Extract the (x, y) coordinate from the center of the cell holding the provided text.  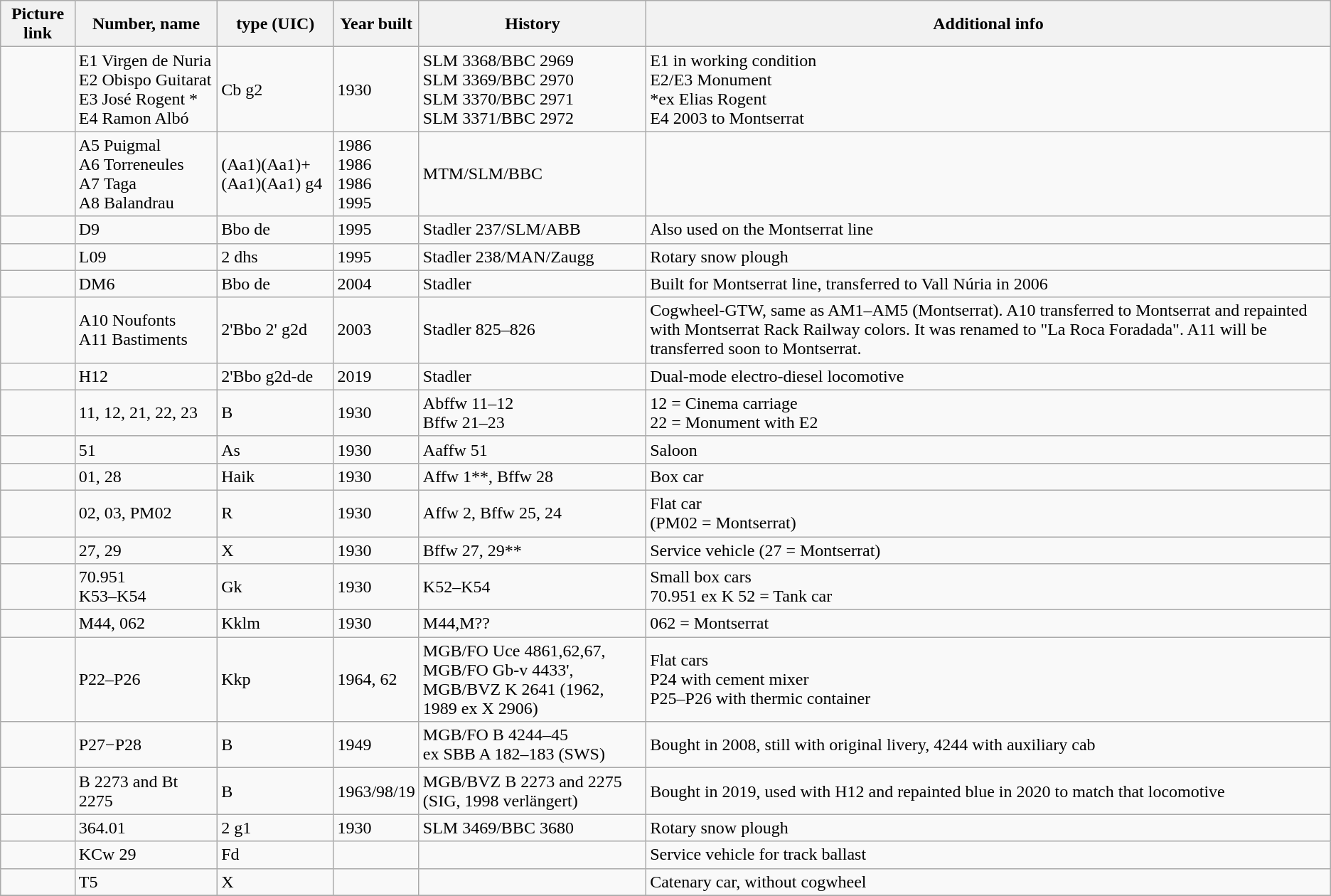
As (276, 449)
70.951 K53–K54 (146, 587)
D9 (146, 230)
Kklm (276, 624)
11, 12, 21, 22, 23 (146, 412)
Stadler 238/MAN/Zaugg (532, 257)
2003 (376, 330)
SLM 3469/BBC 3680 (532, 828)
2004 (376, 284)
Flat car (PM02 = Montserrat) (988, 513)
2'Bbo g2d-de (276, 376)
T5 (146, 882)
2 dhs (276, 257)
Fd (276, 855)
Year built (376, 24)
Built for Montserrat line, transferred to Vall Núria in 2006 (988, 284)
M44, 062 (146, 624)
Service vehicle (27 = Montserrat) (988, 550)
MGB/FO Uce 4861,62,67, MGB/FO Gb-v 4433', MGB/BVZ K 2641 (1962, 1989 ex X 2906) (532, 680)
Catenary car, without cogwheel (988, 882)
1949 (376, 745)
12 = Cinema carriage 22 = Monument with E2 (988, 412)
type (UIC) (276, 24)
Additional info (988, 24)
Haik (276, 476)
E1 Virgen de Nuria E2 Obispo Guitarat E3 José Rogent * E4 Ramon Albó (146, 90)
KCw 29 (146, 855)
1964, 62 (376, 680)
Aaffw 51 (532, 449)
R (276, 513)
2019 (376, 376)
Also used on the Montserrat line (988, 230)
Bought in 2019, used with H12 and repainted blue in 2020 to match that locomotive (988, 791)
Picture link (38, 24)
1986198619861995 (376, 174)
1963/98/19 (376, 791)
DM6 (146, 284)
Stadler 237/SLM/ABB (532, 230)
(Aa1)(Aa1)+(Aa1)(Aa1) g4 (276, 174)
062 = Montserrat (988, 624)
MGB/FO B 4244–45 ex SBB A 182–183 (SWS) (532, 745)
L09 (146, 257)
MGB/BVZ B 2273 and 2275 (SIG, 1998 verlängert) (532, 791)
Small box cars 70.951 ex K 52 = Tank car (988, 587)
Bffw 27, 29** (532, 550)
Dual-mode electro-diesel locomotive (988, 376)
B 2273 and Bt 2275 (146, 791)
02, 03, PM02 (146, 513)
P27−P28 (146, 745)
51 (146, 449)
27, 29 (146, 550)
Saloon (988, 449)
Box car (988, 476)
Affw 2, Bffw 25, 24 (532, 513)
Cb g2 (276, 90)
2'Bbo 2' g2d (276, 330)
K52–K54 (532, 587)
P22–P26 (146, 680)
History (532, 24)
Abffw 11–12 Bffw 21–23 (532, 412)
E1 in working condition E2/E3 Monument *ex Elias Rogent E4 2003 to Montserrat (988, 90)
MTM/SLM/BBC (532, 174)
364.01 (146, 828)
H12 (146, 376)
Kkp (276, 680)
Service vehicle for track ballast (988, 855)
01, 28 (146, 476)
2 g1 (276, 828)
Affw 1**, Bffw 28 (532, 476)
M44,M?? (532, 624)
Gk (276, 587)
Number, name (146, 24)
Flat cars P24 with cement mixer P25–P26 with thermic container (988, 680)
SLM 3368/BBC 2969 SLM 3369/BBC 2970 SLM 3370/BBC 2971 SLM 3371/BBC 2972 (532, 90)
A10 Noufonts A11 Bastiments (146, 330)
Stadler 825–826 (532, 330)
Bought in 2008, still with original livery, 4244 with auxiliary cab (988, 745)
A5 PuigmalA6 Torreneules A7 Taga A8 Balandrau (146, 174)
